Return (X, Y) of the center of cell containing provided text 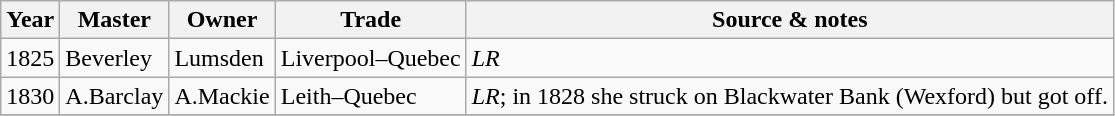
LR (790, 58)
LR; in 1828 she struck on Blackwater Bank (Wexford) but got off. (790, 96)
Year (30, 20)
Leith–Quebec (370, 96)
1825 (30, 58)
A.Mackie (222, 96)
Owner (222, 20)
Master (114, 20)
Beverley (114, 58)
A.Barclay (114, 96)
Lumsden (222, 58)
1830 (30, 96)
Trade (370, 20)
Liverpool–Quebec (370, 58)
Source & notes (790, 20)
